Locate the cell with the specified text and output its (x, y) center coordinate. 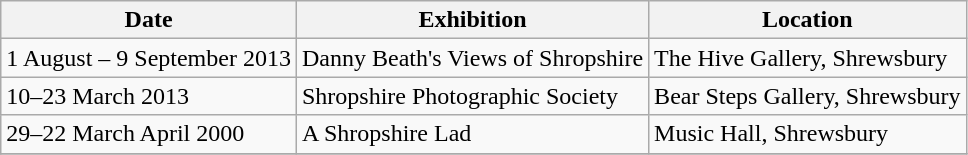
Exhibition (472, 20)
Danny Beath's Views of Shropshire (472, 58)
Location (808, 20)
Music Hall, Shrewsbury (808, 134)
Bear Steps Gallery, Shrewsbury (808, 96)
A Shropshire Lad (472, 134)
Date (149, 20)
The Hive Gallery, Shrewsbury (808, 58)
1 August – 9 September 2013 (149, 58)
29–22 March April 2000 (149, 134)
10–23 March 2013 (149, 96)
Shropshire Photographic Society (472, 96)
